Provide the [x, y] coordinate of the cell's center where the given text is located.  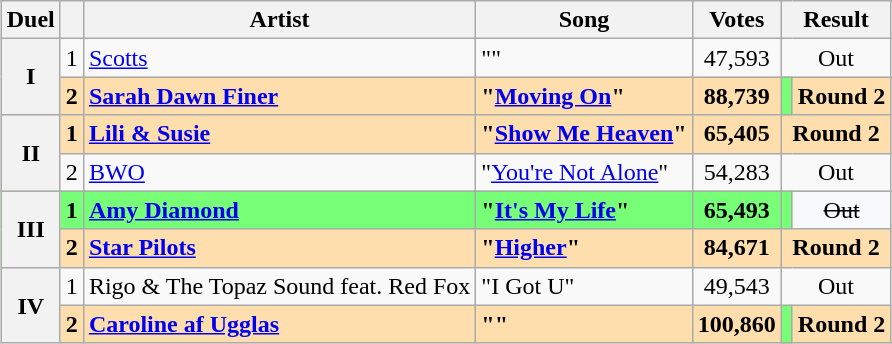
"Show Me Heaven" [584, 134]
"I Got U" [584, 286]
65,493 [736, 210]
Votes [736, 20]
"Moving On" [584, 96]
Amy Diamond [279, 210]
65,405 [736, 134]
Star Pilots [279, 248]
Song [584, 20]
Caroline af Ugglas [279, 324]
100,860 [736, 324]
49,543 [736, 286]
Lili & Susie [279, 134]
IV [30, 305]
54,283 [736, 172]
Rigo & The Topaz Sound feat. Red Fox [279, 286]
88,739 [736, 96]
III [30, 229]
"It's My Life" [584, 210]
47,593 [736, 58]
"Higher" [584, 248]
"You're Not Alone" [584, 172]
Result [836, 20]
II [30, 153]
I [30, 77]
Artist [279, 20]
BWO [279, 172]
Scotts [279, 58]
Duel [30, 20]
Sarah Dawn Finer [279, 96]
84,671 [736, 248]
